Return [X, Y] of the center of cell containing provided text 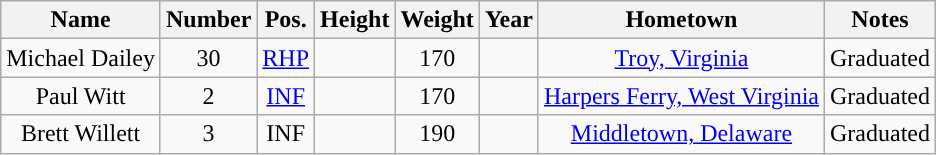
2 [208, 96]
Year [508, 20]
3 [208, 134]
Pos. [286, 20]
Brett Willett [81, 134]
Harpers Ferry, West Virginia [681, 96]
Hometown [681, 20]
Paul Witt [81, 96]
Troy, Virginia [681, 58]
190 [437, 134]
Weight [437, 20]
RHP [286, 58]
Michael Dailey [81, 58]
Height [355, 20]
Number [208, 20]
Name [81, 20]
Middletown, Delaware [681, 134]
Notes [880, 20]
30 [208, 58]
